Find where the given text appears and provide that cell's center as (X, Y) coordinate. 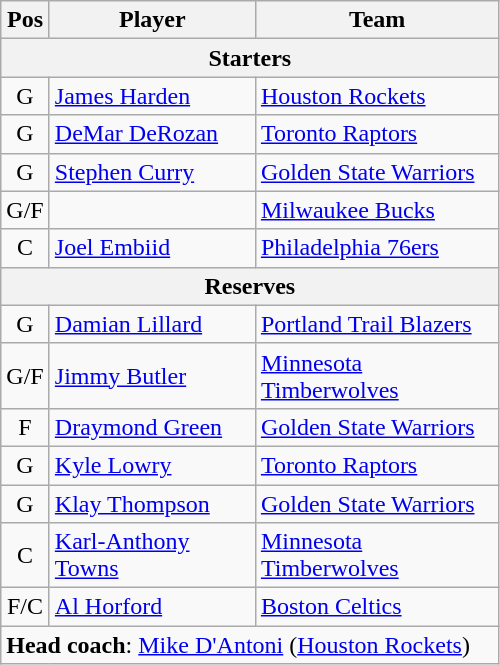
Milwaukee Bucks (377, 210)
Damian Lillard (152, 324)
Head coach: Mike D'Antoni (Houston Rockets) (250, 645)
Al Horford (152, 607)
Player (152, 20)
Starters (250, 58)
Stephen Curry (152, 172)
Klay Thompson (152, 503)
Portland Trail Blazers (377, 324)
Boston Celtics (377, 607)
Team (377, 20)
Reserves (250, 286)
Philadelphia 76ers (377, 248)
Pos (26, 20)
F/C (26, 607)
James Harden (152, 96)
Draymond Green (152, 427)
Jimmy Butler (152, 376)
Joel Embiid (152, 248)
F (26, 427)
Kyle Lowry (152, 465)
DeMar DeRozan (152, 134)
Houston Rockets (377, 96)
Karl-Anthony Towns (152, 556)
